Provide the [x, y] coordinate of the cell's center where the given text is located.  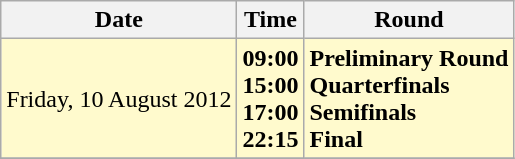
Friday, 10 August 2012 [119, 98]
Preliminary RoundQuarterfinalsSemifinalsFinal [409, 98]
Time [270, 20]
Date [119, 20]
09:0015:0017:0022:15 [270, 98]
Round [409, 20]
